Scan for the cell matching the given text and deliver its (x, y) coordinate at center. 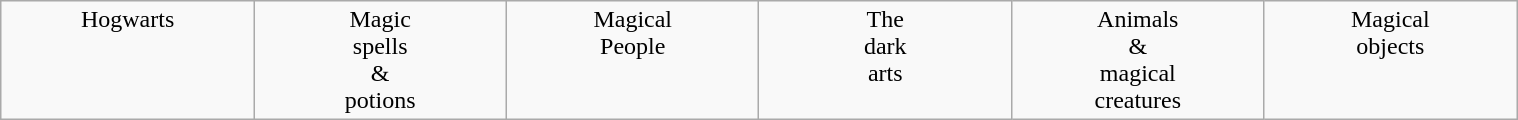
Magic spells & potions (380, 60)
Hogwarts (128, 60)
The dark arts (886, 60)
Animals & magical creatures (1138, 60)
Magical objects (1390, 60)
Magical People (632, 60)
